Return (x, y) of the center of cell containing provided text 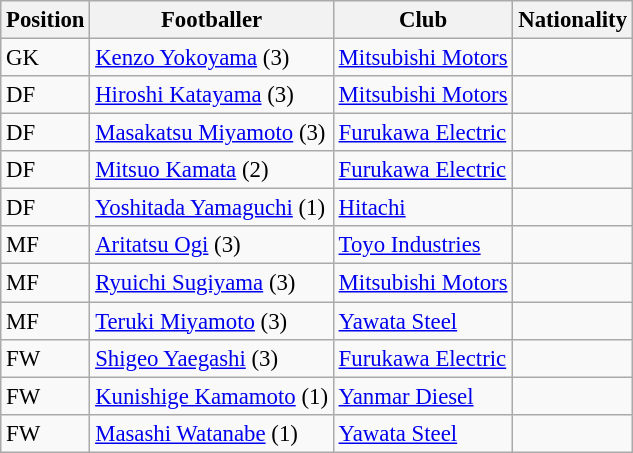
Footballer (212, 20)
Kenzo Yokoyama (3) (212, 58)
Teruki Miyamoto (3) (212, 321)
Club (423, 20)
Mitsuo Kamata (2) (212, 170)
Toyo Industries (423, 245)
Masashi Watanabe (1) (212, 433)
Shigeo Yaegashi (3) (212, 358)
Ryuichi Sugiyama (3) (212, 283)
Yoshitada Yamaguchi (1) (212, 208)
GK (46, 58)
Hiroshi Katayama (3) (212, 95)
Hitachi (423, 208)
Position (46, 20)
Aritatsu Ogi (3) (212, 245)
Yanmar Diesel (423, 396)
Nationality (572, 20)
Masakatsu Miyamoto (3) (212, 133)
Kunishige Kamamoto (1) (212, 396)
